Extract the [x, y] coordinate from the center of the cell holding the provided text.  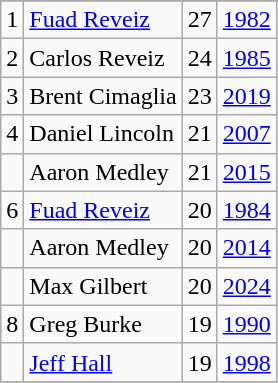
Daniel Lincoln [103, 134]
1998 [246, 362]
1982 [246, 20]
Max Gilbert [103, 286]
1990 [246, 324]
24 [200, 58]
2015 [246, 172]
Brent Cimaglia [103, 96]
6 [12, 210]
2024 [246, 286]
Carlos Reveiz [103, 58]
8 [12, 324]
23 [200, 96]
Greg Burke [103, 324]
2007 [246, 134]
Jeff Hall [103, 362]
1985 [246, 58]
1984 [246, 210]
2014 [246, 248]
4 [12, 134]
3 [12, 96]
1 [12, 20]
27 [200, 20]
2019 [246, 96]
2 [12, 58]
